Return the (X, Y) coordinate for the center point of the cell that contains the specified text.  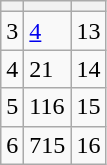
15 (88, 107)
715 (48, 145)
6 (12, 145)
13 (88, 31)
14 (88, 69)
116 (48, 107)
21 (48, 69)
5 (12, 107)
3 (12, 31)
16 (88, 145)
